For the text-containing cell, return its midpoint in (x, y) coordinate format. 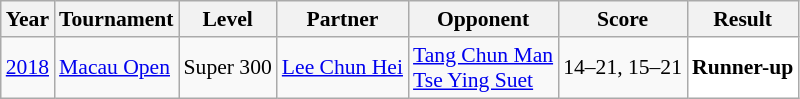
Macau Open (116, 68)
Super 300 (228, 68)
Level (228, 19)
Tournament (116, 19)
Tang Chun Man Tse Ying Suet (483, 68)
Partner (342, 19)
2018 (28, 68)
Opponent (483, 19)
Runner-up (742, 68)
Score (622, 19)
Year (28, 19)
14–21, 15–21 (622, 68)
Result (742, 19)
Lee Chun Hei (342, 68)
